Detect which cell encompasses the target text, then output its (X, Y) center coordinate. 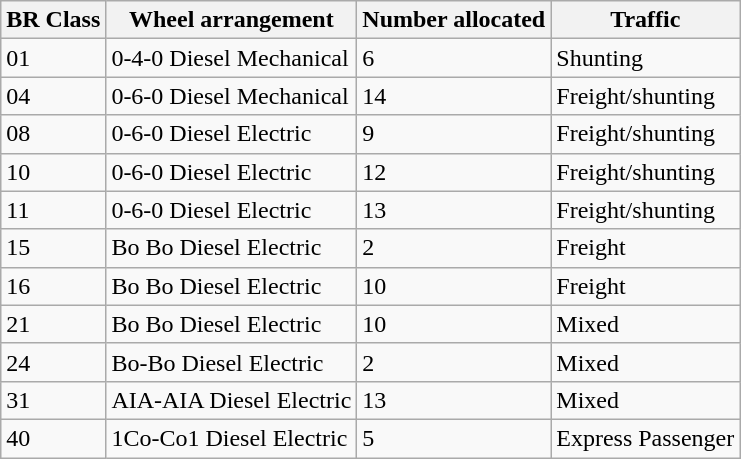
14 (454, 96)
08 (54, 134)
0-4-0 Diesel Mechanical (232, 58)
Bo-Bo Diesel Electric (232, 362)
04 (54, 96)
AIA-AIA Diesel Electric (232, 400)
Traffic (646, 20)
BR Class (54, 20)
31 (54, 400)
11 (54, 210)
16 (54, 286)
01 (54, 58)
6 (454, 58)
12 (454, 172)
Express Passenger (646, 438)
Shunting (646, 58)
1Co-Co1 Diesel Electric (232, 438)
Number allocated (454, 20)
24 (54, 362)
5 (454, 438)
0-6-0 Diesel Mechanical (232, 96)
40 (54, 438)
15 (54, 248)
9 (454, 134)
Wheel arrangement (232, 20)
21 (54, 324)
